Pinpoint the cell where the given text exists, returning its (x, y) midpoint coordinate. 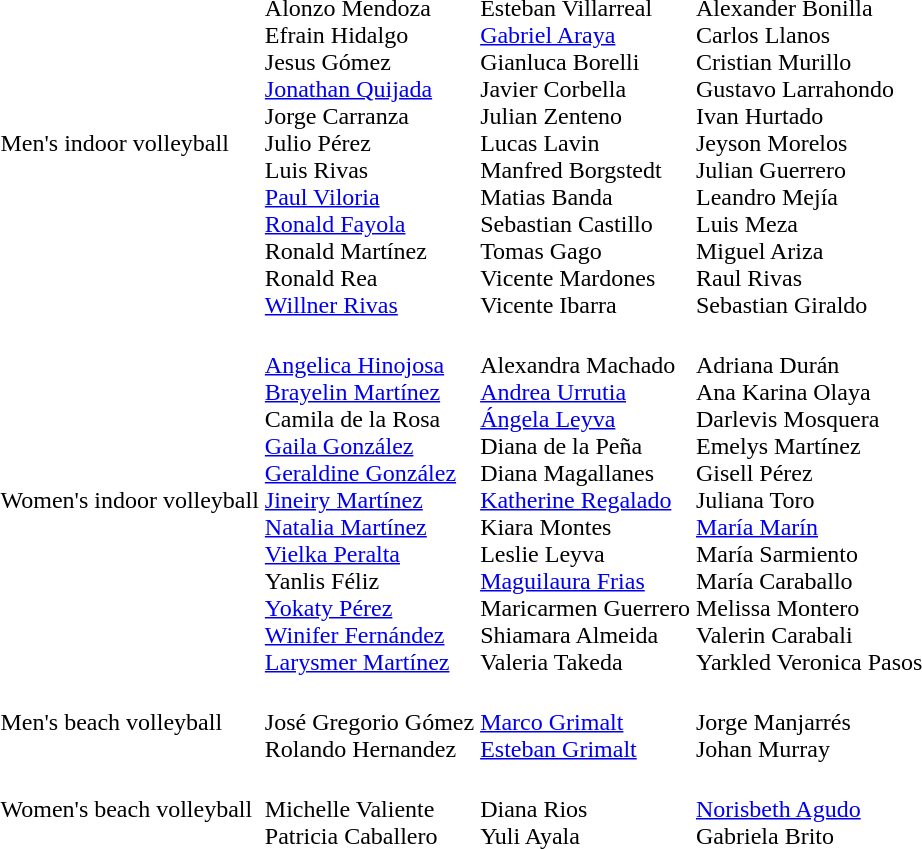
José Gregorio GómezRolando Hernandez (369, 722)
Marco GrimaltEsteban Grimalt (586, 722)
